Identify which cell holds the provided text, then report its [X, Y] central coordinate. 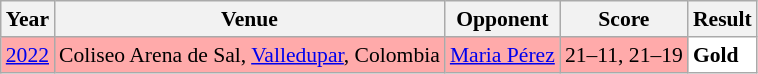
21–11, 21–19 [624, 55]
Gold [722, 55]
2022 [28, 55]
Result [722, 19]
Maria Pérez [502, 55]
Score [624, 19]
Opponent [502, 19]
Coliseo Arena de Sal, Valledupar, Colombia [250, 55]
Venue [250, 19]
Year [28, 19]
